Extract the (X, Y) coordinate from the center of the cell holding the provided text.  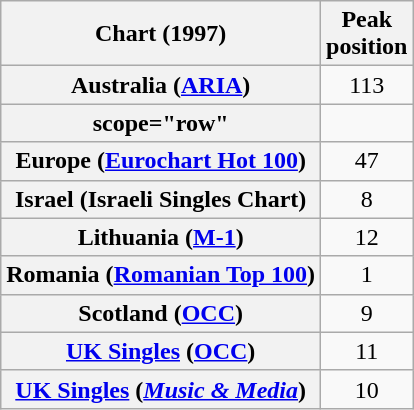
UK Singles (Music & Media) (161, 389)
Romania (Romanian Top 100) (161, 275)
9 (367, 313)
12 (367, 237)
11 (367, 351)
Peakposition (367, 34)
Scotland (OCC) (161, 313)
Chart (1997) (161, 34)
1 (367, 275)
Israel (Israeli Singles Chart) (161, 199)
Lithuania (M-1) (161, 237)
10 (367, 389)
Europe (Eurochart Hot 100) (161, 161)
UK Singles (OCC) (161, 351)
Australia (ARIA) (161, 85)
113 (367, 85)
8 (367, 199)
scope="row" (161, 123)
47 (367, 161)
